Output the (x, y) coordinate of the center of the cell containing the given text.  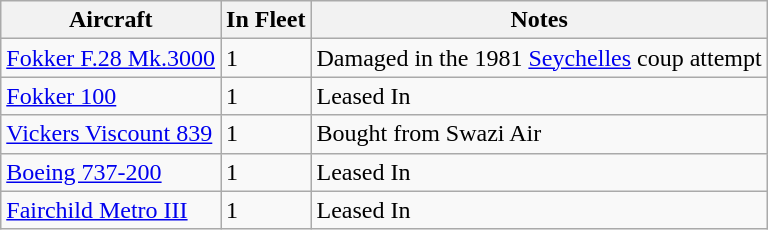
Notes (539, 20)
Vickers Viscount 839 (111, 134)
Bought from Swazi Air (539, 134)
Boeing 737-200 (111, 172)
Fokker 100 (111, 96)
Fokker F.28 Mk.3000 (111, 58)
In Fleet (266, 20)
Damaged in the 1981 Seychelles coup attempt (539, 58)
Fairchild Metro III (111, 210)
Aircraft (111, 20)
